Search for the cell housing the specified text and yield its [X, Y] center coordinate. 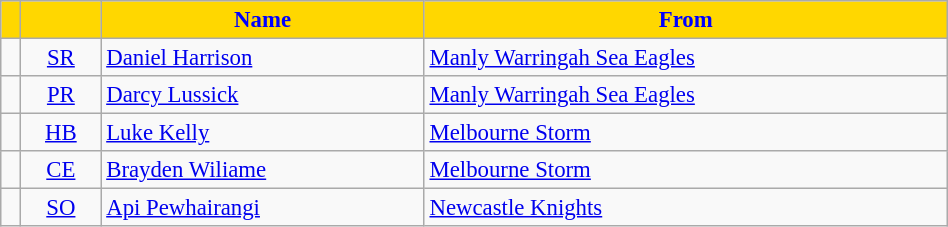
Luke Kelly [262, 133]
PR [61, 95]
Daniel Harrison [262, 58]
Name [262, 20]
Newcastle Knights [686, 208]
Api Pewhairangi [262, 208]
Brayden Wiliame [262, 170]
CE [61, 170]
From [686, 20]
Darcy Lussick [262, 95]
SR [61, 58]
SO [61, 208]
HB [61, 133]
